Pinpoint the cell where the given text exists, returning its [x, y] midpoint coordinate. 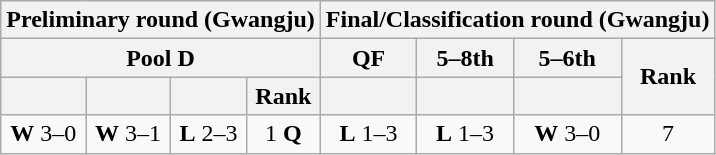
W 3–1 [128, 134]
5–6th [567, 58]
7 [668, 134]
L 2–3 [208, 134]
Pool D [161, 58]
QF [368, 58]
Final/Classification round (Gwangju) [518, 20]
Preliminary round (Gwangju) [161, 20]
1 Q [283, 134]
5–8th [466, 58]
